Extract the [x, y] coordinate from the center of the cell holding the provided text.  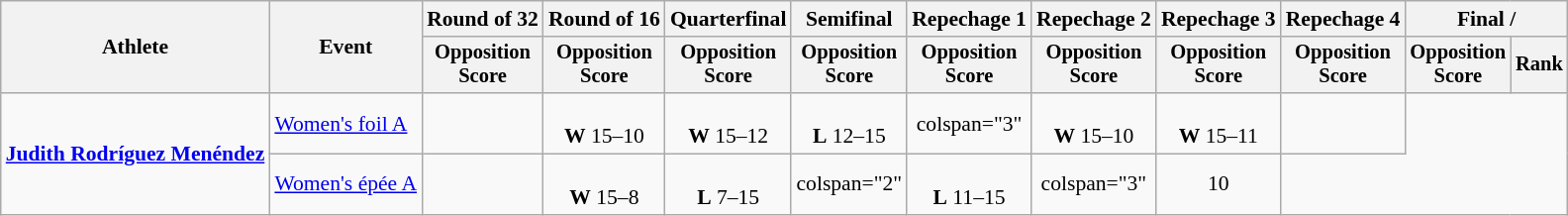
Round of 16 [604, 19]
Event [345, 48]
colspan="2" [849, 184]
Women's foil A [345, 123]
W 15–8 [604, 184]
Repechage 4 [1343, 19]
Repechage 1 [969, 19]
Repechage 2 [1094, 19]
Women's épée A [345, 184]
Final / [1486, 19]
Rank [1539, 65]
Semifinal [849, 19]
Round of 32 [483, 19]
Repechage 3 [1219, 19]
Quarterfinal [729, 19]
Judith Rodríguez Menéndez [136, 154]
L 11–15 [969, 184]
L 12–15 [849, 123]
W 15–12 [729, 123]
W 15–11 [1219, 123]
10 [1219, 184]
L 7–15 [729, 184]
Athlete [136, 48]
